Pinpoint the cell where the given text exists, returning its [x, y] midpoint coordinate. 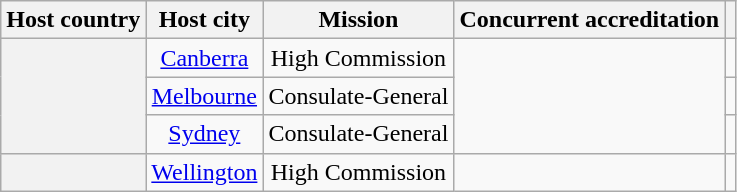
Host city [204, 20]
Concurrent accreditation [590, 20]
Wellington [204, 172]
Sydney [204, 134]
Host country [74, 20]
Melbourne [204, 96]
Mission [358, 20]
Canberra [204, 58]
